Locate the cell with the specified text and output its (X, Y) center coordinate. 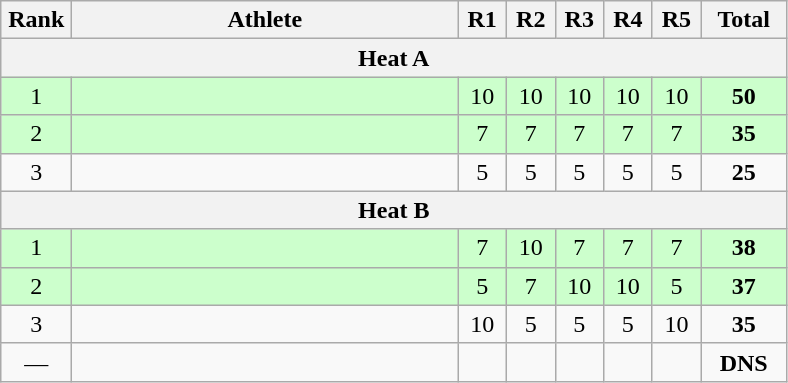
DNS (744, 362)
Total (744, 20)
50 (744, 96)
R1 (482, 20)
Rank (36, 20)
R2 (530, 20)
R5 (676, 20)
R4 (628, 20)
Heat B (394, 210)
Athlete (265, 20)
38 (744, 248)
R3 (580, 20)
37 (744, 286)
— (36, 362)
25 (744, 172)
Heat A (394, 58)
